Return the [X, Y] coordinate for the center point of the cell that contains the specified text.  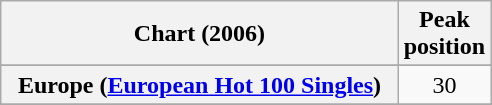
Europe (European Hot 100 Singles) [200, 85]
30 [444, 85]
Peakposition [444, 34]
Chart (2006) [200, 34]
